Find where the given text appears and provide that cell's center as (X, Y) coordinate. 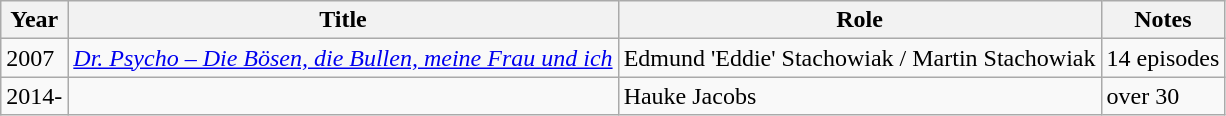
Notes (1163, 20)
Title (343, 20)
Dr. Psycho – Die Bösen, die Bullen, meine Frau und ich (343, 58)
Year (34, 20)
Role (860, 20)
2007 (34, 58)
14 episodes (1163, 58)
Edmund 'Eddie' Stachowiak / Martin Stachowiak (860, 58)
2014- (34, 96)
over 30 (1163, 96)
Hauke Jacobs (860, 96)
